For the text-containing cell, return its midpoint in [x, y] coordinate format. 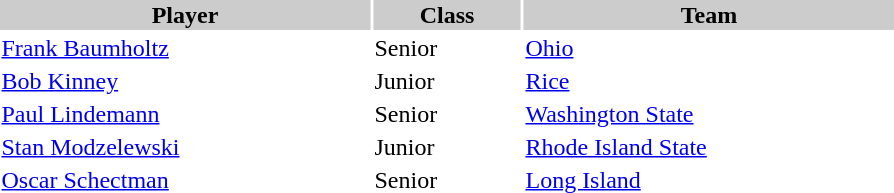
Washington State [709, 114]
Stan Modzelewski [185, 147]
Ohio [709, 48]
Team [709, 15]
Class [447, 15]
Player [185, 15]
Paul Lindemann [185, 114]
Rice [709, 81]
Bob Kinney [185, 81]
Frank Baumholtz [185, 48]
Rhode Island State [709, 147]
